Pinpoint the cell where the given text exists, returning its (X, Y) midpoint coordinate. 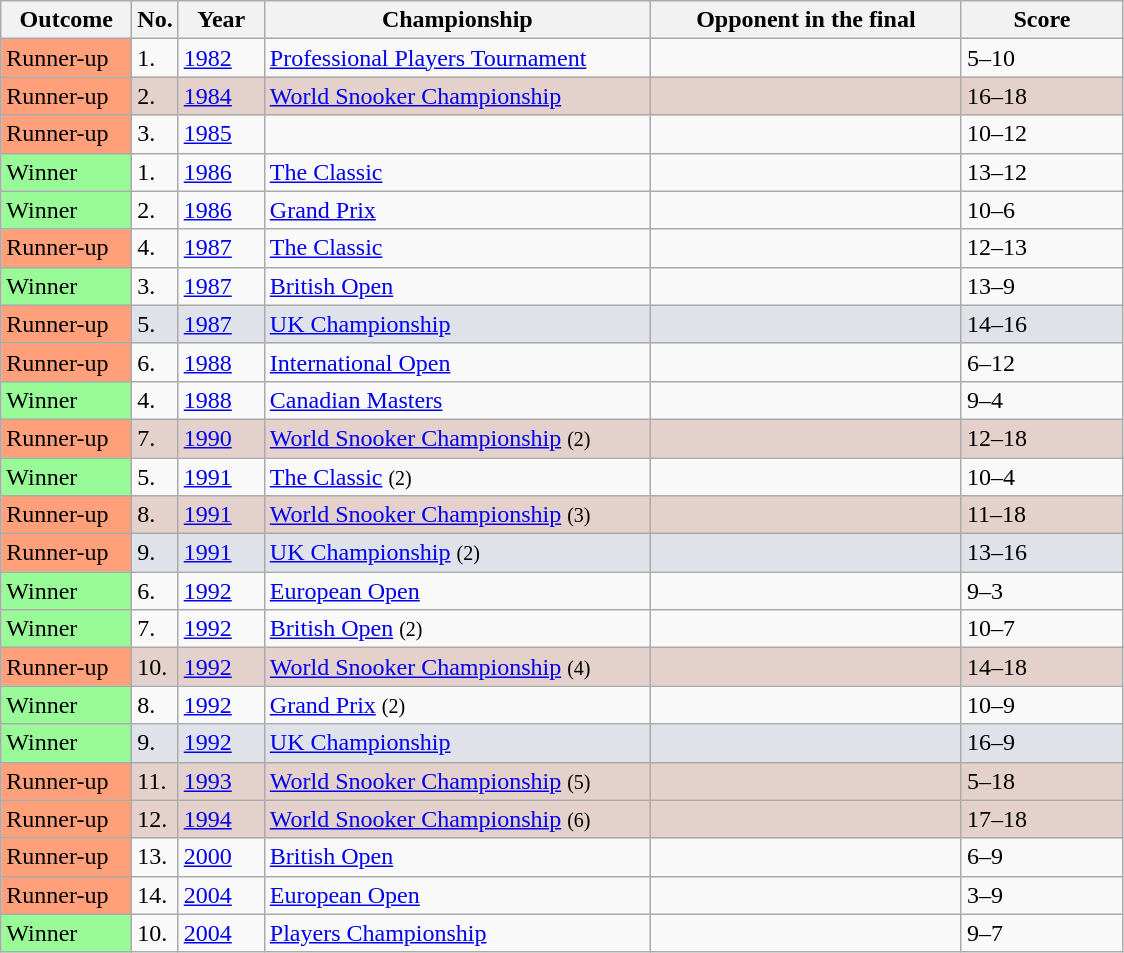
14–16 (1042, 324)
Score (1042, 20)
World Snooker Championship (4) (457, 667)
UK Championship (2) (457, 553)
Championship (457, 20)
Canadian Masters (457, 400)
1982 (221, 58)
2000 (221, 857)
6–12 (1042, 362)
13. (155, 857)
World Snooker Championship (2) (457, 438)
10–6 (1042, 210)
11. (155, 781)
17–18 (1042, 819)
6–9 (1042, 857)
No. (155, 20)
14. (155, 895)
Opponent in the final (806, 20)
9–3 (1042, 591)
1985 (221, 134)
5–18 (1042, 781)
12–18 (1042, 438)
Grand Prix (2) (457, 705)
World Snooker Championship (3) (457, 515)
10–12 (1042, 134)
Professional Players Tournament (457, 58)
Outcome (66, 20)
10–9 (1042, 705)
World Snooker Championship (6) (457, 819)
9–4 (1042, 400)
9–7 (1042, 933)
British Open (2) (457, 629)
13–16 (1042, 553)
World Snooker Championship (5) (457, 781)
World Snooker Championship (457, 96)
13–12 (1042, 172)
5–10 (1042, 58)
13–9 (1042, 286)
1993 (221, 781)
12–13 (1042, 248)
10–4 (1042, 477)
Players Championship (457, 933)
16–18 (1042, 96)
12. (155, 819)
16–9 (1042, 743)
10–7 (1042, 629)
14–18 (1042, 667)
1984 (221, 96)
3–9 (1042, 895)
International Open (457, 362)
Grand Prix (457, 210)
11–18 (1042, 515)
1990 (221, 438)
1994 (221, 819)
Year (221, 20)
The Classic (2) (457, 477)
